From the cell containing the given text, extract its center point as [x, y] coordinate. 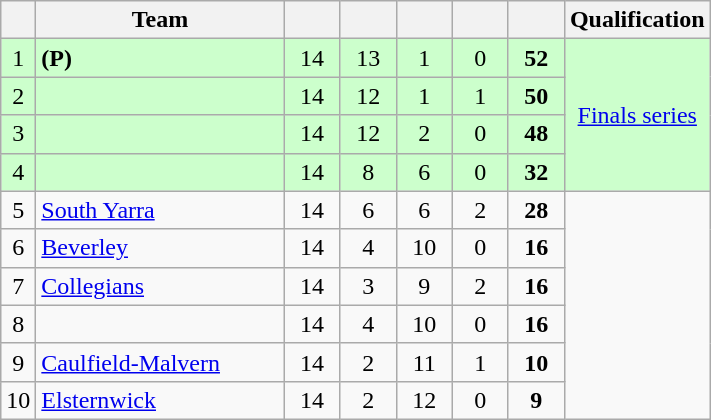
13 [368, 58]
Qualification [637, 20]
South Yarra [160, 210]
5 [18, 210]
(P) [160, 58]
Elsternwick [160, 400]
11 [424, 362]
50 [536, 96]
Finals series [637, 115]
Caulfield-Malvern [160, 362]
48 [536, 134]
Team [160, 20]
Beverley [160, 248]
52 [536, 58]
32 [536, 172]
28 [536, 210]
7 [18, 286]
Collegians [160, 286]
